Find where the given text appears and provide that cell's center as (X, Y) coordinate. 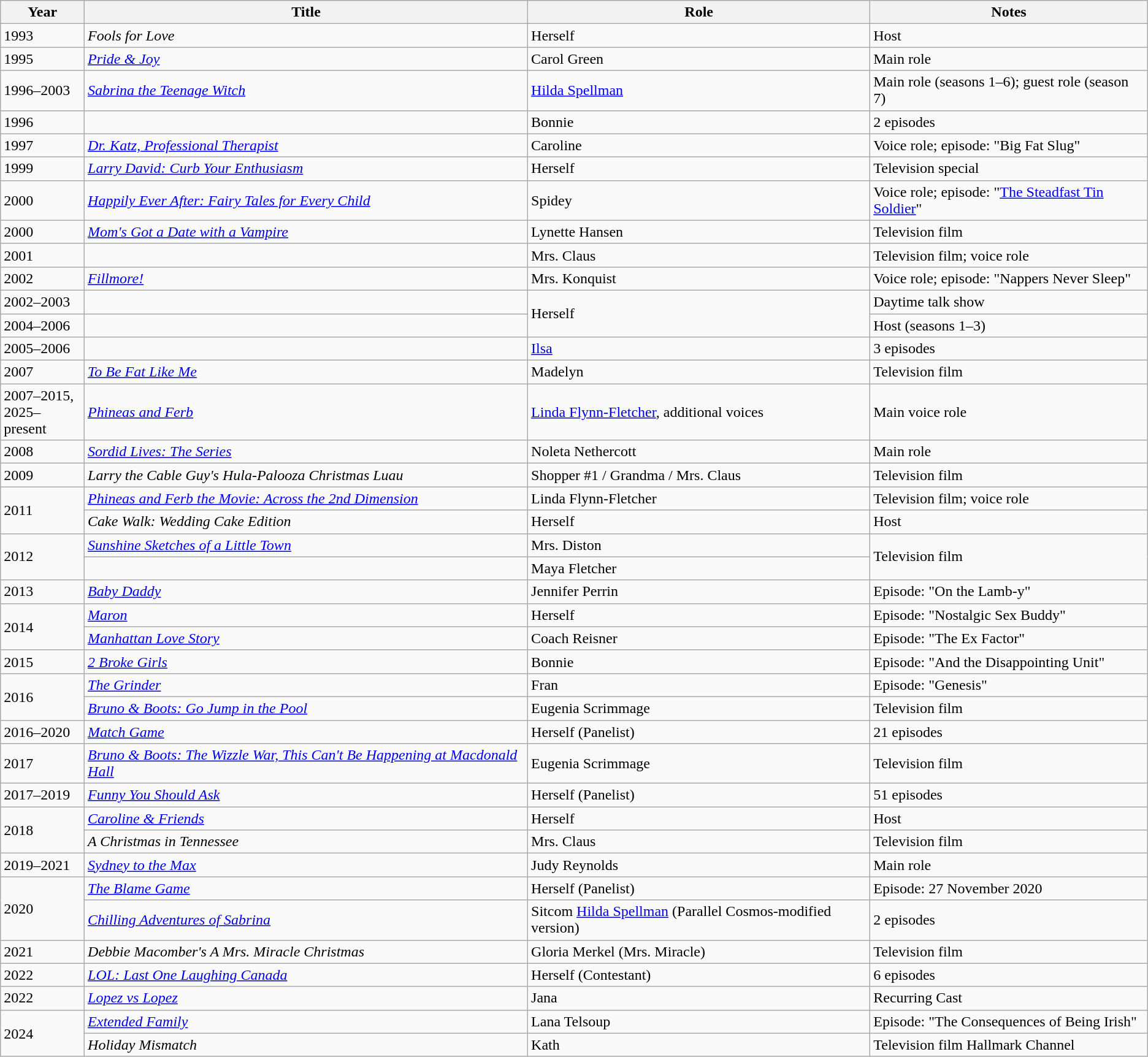
Lana Telsoup (699, 1021)
51 episodes (1009, 795)
2002 (43, 278)
Ilsa (699, 349)
Phineas and Ferb (307, 412)
Fran (699, 685)
To Be Fat Like Me (307, 372)
1996–2003 (43, 91)
Noleta Nethercott (699, 452)
Maron (307, 615)
2014 (43, 627)
Jana (699, 998)
Year (43, 12)
Extended Family (307, 1021)
Cake Walk: Wedding Cake Edition (307, 522)
Larry David: Curb Your Enthusiasm (307, 169)
Linda Flynn-Fletcher (699, 498)
Episode: "The Ex Factor" (1009, 638)
Lynette Hansen (699, 232)
Dr. Katz, Professional Therapist (307, 145)
Shopper #1 / Grandma / Mrs. Claus (699, 475)
Television film Hallmark Channel (1009, 1045)
2020 (43, 909)
Episode: "The Consequences of Being Irish" (1009, 1021)
Daytime talk show (1009, 302)
Host (seasons 1–3) (1009, 326)
2015 (43, 662)
2011 (43, 510)
Title (307, 12)
Carol Green (699, 59)
Gloria Merkel (Mrs. Miracle) (699, 952)
Match Game (307, 731)
Baby Daddy (307, 592)
Judy Reynolds (699, 865)
Holiday Mismatch (307, 1045)
2016 (43, 696)
Caroline & Friends (307, 819)
1997 (43, 145)
2009 (43, 475)
Fillmore! (307, 278)
Funny You Should Ask (307, 795)
Role (699, 12)
2005–2006 (43, 349)
Linda Flynn-Fletcher, additional voices (699, 412)
Voice role; episode: "The Steadfast Tin Soldier" (1009, 200)
Lopez vs Lopez (307, 998)
Episode: "And the Disappointing Unit" (1009, 662)
Episode: "Genesis" (1009, 685)
1996 (43, 122)
1999 (43, 169)
Debbie Macomber's A Mrs. Miracle Christmas (307, 952)
Coach Reisner (699, 638)
2017–2019 (43, 795)
Jennifer Perrin (699, 592)
2012 (43, 557)
2019–2021 (43, 865)
Sydney to the Max (307, 865)
Happily Ever After: Fairy Tales for Every Child (307, 200)
Notes (1009, 12)
Mrs. Konquist (699, 278)
2001 (43, 255)
Episode: "On the Lamb-y" (1009, 592)
Bruno & Boots: The Wizzle War, This Can't Be Happening at Macdonald Hall (307, 764)
Sordid Lives: The Series (307, 452)
2024 (43, 1033)
Episode: "Nostalgic Sex Buddy" (1009, 615)
2004–2006 (43, 326)
Mrs. Diston (699, 545)
2 Broke Girls (307, 662)
Recurring Cast (1009, 998)
2013 (43, 592)
21 episodes (1009, 731)
Main role (seasons 1–6); guest role (season 7) (1009, 91)
Pride & Joy (307, 59)
LOL: Last One Laughing Canada (307, 975)
Main voice role (1009, 412)
2008 (43, 452)
2021 (43, 952)
Larry the Cable Guy's Hula-Palooza Christmas Luau (307, 475)
Herself (Contestant) (699, 975)
Madelyn (699, 372)
Bruno & Boots: Go Jump in the Pool (307, 708)
2007–2015,2025–present (43, 412)
Fools for Love (307, 36)
1993 (43, 36)
Sunshine Sketches of a Little Town (307, 545)
2018 (43, 830)
Television special (1009, 169)
Maya Fletcher (699, 568)
Manhattan Love Story (307, 638)
Episode: 27 November 2020 (1009, 888)
The Blame Game (307, 888)
Phineas and Ferb the Movie: Across the 2nd Dimension (307, 498)
Voice role; episode: "Nappers Never Sleep" (1009, 278)
A Christmas in Tennessee (307, 842)
Spidey (699, 200)
The Grinder (307, 685)
2016–2020 (43, 731)
3 episodes (1009, 349)
Sabrina the Teenage Witch (307, 91)
Voice role; episode: "Big Fat Slug" (1009, 145)
2017 (43, 764)
2007 (43, 372)
6 episodes (1009, 975)
Kath (699, 1045)
Chilling Adventures of Sabrina (307, 920)
Caroline (699, 145)
1995 (43, 59)
2002–2003 (43, 302)
Mom's Got a Date with a Vampire (307, 232)
Hilda Spellman (699, 91)
Sitcom Hilda Spellman (Parallel Cosmos-modified version) (699, 920)
